Find where the given text appears and provide that cell's center as [X, Y] coordinate. 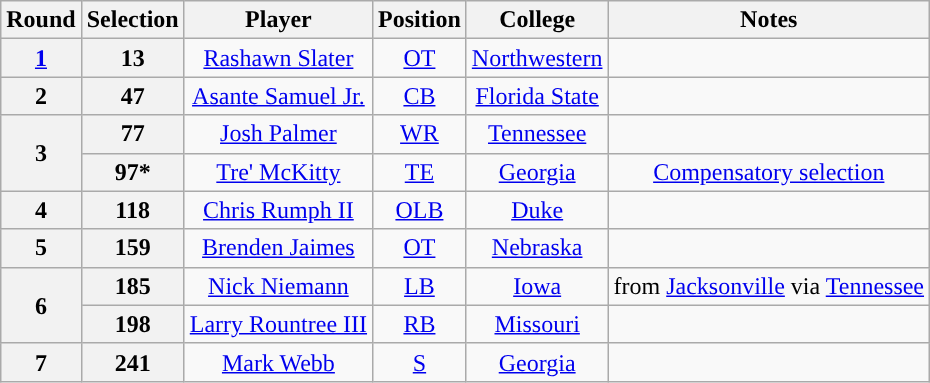
Brenden Jaimes [278, 248]
OLB [420, 210]
Tre' McKitty [278, 172]
97* [132, 172]
Nebraska [537, 248]
College [537, 20]
6 [41, 305]
Missouri [537, 324]
LB [420, 286]
Chris Rumph II [278, 210]
241 [132, 362]
Northwestern [537, 58]
Compensatory selection [769, 172]
1 [41, 58]
Notes [769, 20]
Rashawn Slater [278, 58]
CB [420, 96]
Position [420, 20]
Florida State [537, 96]
3 [41, 153]
Player [278, 20]
Asante Samuel Jr. [278, 96]
13 [132, 58]
Larry Rountree III [278, 324]
159 [132, 248]
Mark Webb [278, 362]
118 [132, 210]
Iowa [537, 286]
185 [132, 286]
Duke [537, 210]
S [420, 362]
TE [420, 172]
Selection [132, 20]
2 [41, 96]
Tennessee [537, 134]
from Jacksonville via Tennessee [769, 286]
WR [420, 134]
47 [132, 96]
7 [41, 362]
77 [132, 134]
5 [41, 248]
4 [41, 210]
Nick Niemann [278, 286]
RB [420, 324]
Josh Palmer [278, 134]
198 [132, 324]
Round [41, 20]
